Extract the [X, Y] coordinate from the center of the cell holding the provided text.  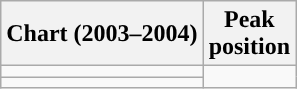
Peakposition [249, 34]
Chart (2003–2004) [102, 34]
